Find where the given text appears and provide that cell's center as (x, y) coordinate. 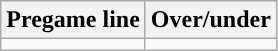
Pregame line (74, 20)
Over/under (210, 20)
